Pinpoint the cell where the given text exists, returning its [X, Y] midpoint coordinate. 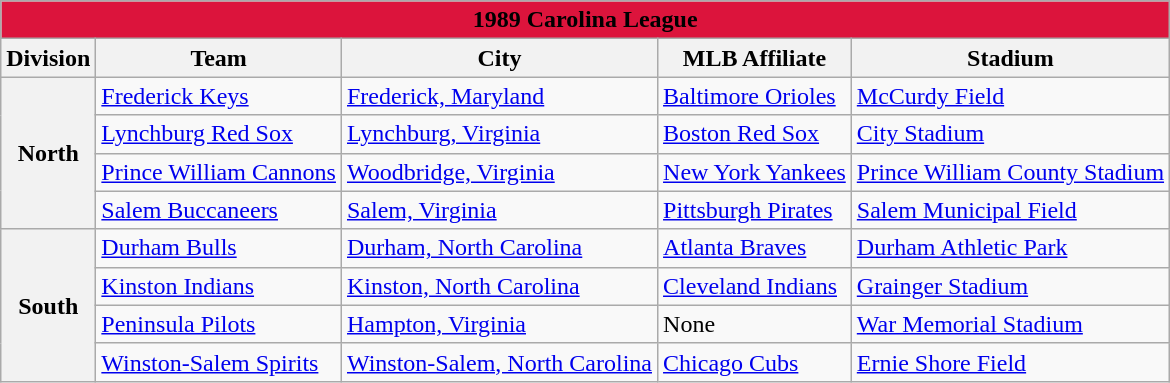
Grainger Stadium [1010, 286]
Kinston Indians [219, 286]
Salem, Virginia [499, 210]
Woodbridge, Virginia [499, 172]
None [755, 324]
Salem Buccaneers [219, 210]
Prince William County Stadium [1010, 172]
Hampton, Virginia [499, 324]
Team [219, 58]
Prince William Cannons [219, 172]
City [499, 58]
1989 Carolina League [586, 20]
Pittsburgh Pirates [755, 210]
South [48, 305]
Peninsula Pilots [219, 324]
City Stadium [1010, 134]
Winston-Salem, North Carolina [499, 362]
New York Yankees [755, 172]
McCurdy Field [1010, 96]
Winston-Salem Spirits [219, 362]
Salem Municipal Field [1010, 210]
Stadium [1010, 58]
Atlanta Braves [755, 248]
Chicago Cubs [755, 362]
MLB Affiliate [755, 58]
Boston Red Sox [755, 134]
Frederick, Maryland [499, 96]
Division [48, 58]
North [48, 153]
Cleveland Indians [755, 286]
Lynchburg, Virginia [499, 134]
Frederick Keys [219, 96]
Durham, North Carolina [499, 248]
Lynchburg Red Sox [219, 134]
Ernie Shore Field [1010, 362]
Durham Athletic Park [1010, 248]
Baltimore Orioles [755, 96]
Kinston, North Carolina [499, 286]
War Memorial Stadium [1010, 324]
Durham Bulls [219, 248]
